Extract the (X, Y) coordinate from the center of the cell holding the provided text.  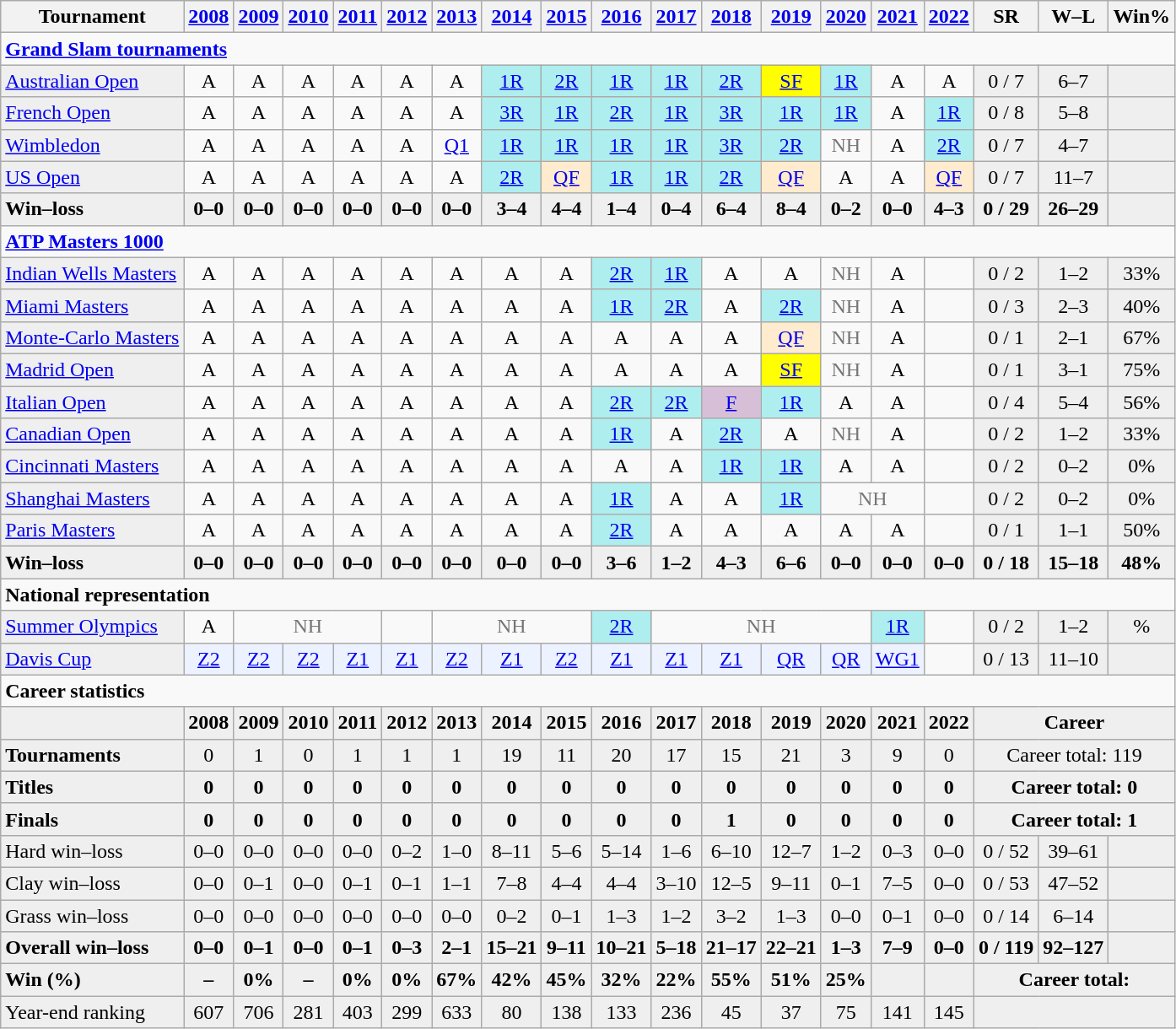
Australian Open (93, 81)
Miami Masters (93, 305)
Shanghai Masters (93, 498)
3–10 (677, 883)
11–10 (1073, 659)
Summer Olympics (93, 627)
Career total: 119 (1074, 755)
0 / 29 (1006, 209)
5–8 (1073, 113)
6–14 (1073, 915)
21–17 (731, 948)
US Open (93, 177)
55% (731, 980)
56% (1142, 402)
0 / 52 (1006, 851)
Career (1074, 723)
Canadian Open (93, 434)
0 / 13 (1006, 659)
Grand Slam tournaments (588, 49)
37 (791, 1012)
6–6 (791, 563)
26–29 (1073, 209)
WG1 (898, 659)
3–2 (731, 915)
1–4 (621, 209)
5–4 (1073, 402)
5–6 (567, 851)
Grass win–loss (93, 915)
National representation (588, 595)
45 (731, 1012)
75 (845, 1012)
Career statistics (588, 691)
12–5 (731, 883)
45% (567, 980)
0 / 4 (1006, 402)
15 (731, 755)
Cincinnati Masters (93, 466)
3–4 (511, 209)
Overall win–loss (93, 948)
ATP Masters 1000 (588, 241)
SR (1006, 17)
5–14 (621, 851)
75% (1142, 369)
40% (1142, 305)
Wimbledon (93, 145)
W–L (1073, 17)
% (1142, 627)
3–6 (621, 563)
Win% (1142, 17)
3 (845, 755)
11–7 (1073, 177)
145 (948, 1012)
299 (407, 1012)
20 (621, 755)
0 / 18 (1006, 563)
706 (258, 1012)
141 (898, 1012)
9 (898, 755)
236 (677, 1012)
Italian Open (93, 402)
403 (358, 1012)
Clay win–loss (93, 883)
Career total: 1 (1074, 819)
51% (791, 980)
48% (1142, 563)
17 (677, 755)
42% (511, 980)
6–10 (731, 851)
0 / 8 (1006, 113)
2–3 (1073, 305)
0 / 14 (1006, 915)
15–18 (1073, 563)
5–18 (677, 948)
Paris Masters (93, 531)
F (731, 402)
6–7 (1073, 81)
8–4 (791, 209)
15–21 (511, 948)
0 / 119 (1006, 948)
Madrid Open (93, 369)
Tournaments (93, 755)
92–127 (1073, 948)
Career total: (1074, 980)
French Open (93, 113)
Titles (93, 787)
10–21 (621, 948)
Davis Cup (93, 659)
Indian Wells Masters (93, 273)
4–7 (1073, 145)
607 (209, 1012)
7–8 (511, 883)
25% (845, 980)
22–21 (791, 948)
0 / 3 (1006, 305)
Win (%) (93, 980)
1–0 (457, 851)
39–61 (1073, 851)
1–6 (677, 851)
Monte-Carlo Masters (93, 337)
Year-end ranking (93, 1012)
12–7 (791, 851)
80 (511, 1012)
138 (567, 1012)
7–9 (898, 948)
50% (1142, 531)
6–4 (731, 209)
22% (677, 980)
21 (791, 755)
47–52 (1073, 883)
633 (457, 1012)
11 (567, 755)
8–11 (511, 851)
32% (621, 980)
Hard win–loss (93, 851)
Tournament (93, 17)
133 (621, 1012)
Finals (93, 819)
3–1 (1073, 369)
Q1 (457, 145)
Career total: 0 (1074, 787)
0–4 (677, 209)
281 (309, 1012)
19 (511, 755)
7–5 (898, 883)
0 / 53 (1006, 883)
